Search for the cell housing the specified text and yield its [X, Y] center coordinate. 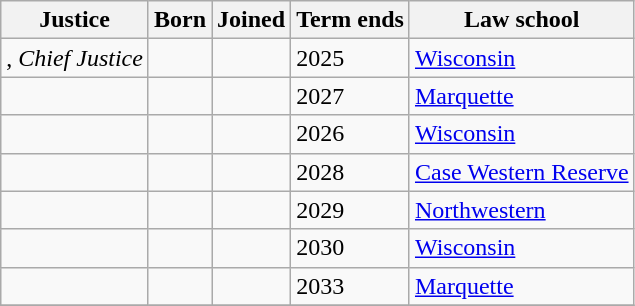
Born [180, 20]
2028 [350, 172]
Case Western Reserve [522, 172]
Northwestern [522, 210]
Term ends [350, 20]
2029 [350, 210]
Law school [522, 20]
Justice [75, 20]
Joined [252, 20]
2030 [350, 248]
2033 [350, 286]
2025 [350, 58]
, Chief Justice [75, 58]
2027 [350, 96]
2026 [350, 134]
